Return [x, y] of the center of cell containing provided text 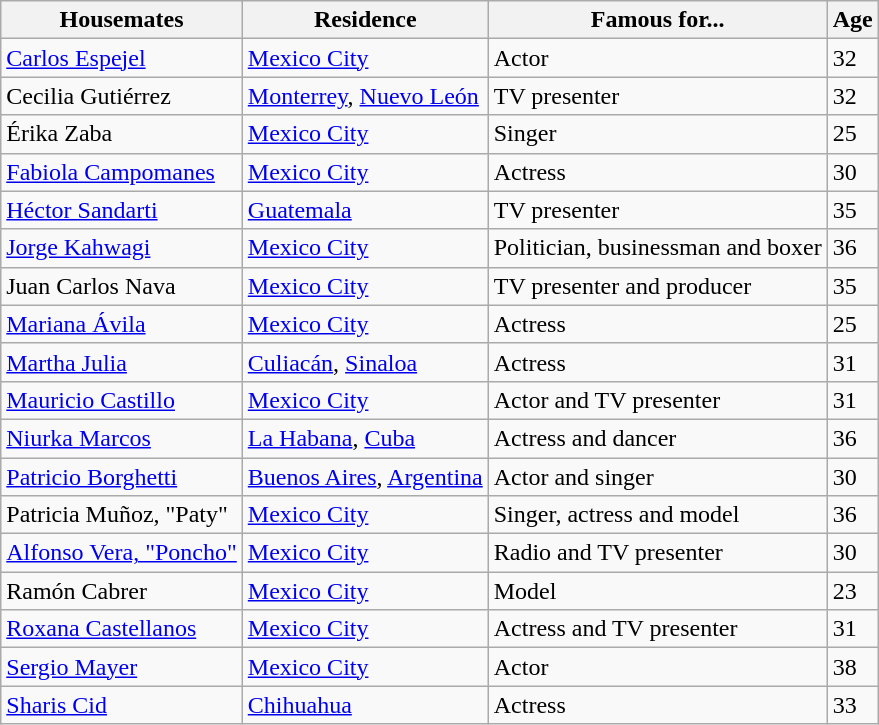
Roxana Castellanos [122, 629]
Culiacán, Sinaloa [365, 362]
Radio and TV presenter [658, 553]
Héctor Sandarti [122, 210]
Jorge Kahwagi [122, 248]
Actor and TV presenter [658, 400]
Age [852, 20]
Martha Julia [122, 362]
TV presenter and producer [658, 286]
Ramón Cabrer [122, 591]
Alfonso Vera, "Poncho" [122, 553]
Sergio Mayer [122, 667]
Juan Carlos Nava [122, 286]
Famous for... [658, 20]
Niurka Marcos [122, 438]
Mauricio Castillo [122, 400]
Residence [365, 20]
Fabiola Campomanes [122, 172]
Sharis Cid [122, 705]
Patricia Muñoz, "Paty" [122, 515]
Carlos Espejel [122, 58]
Politician, businessman and boxer [658, 248]
Chihuahua [365, 705]
Singer [658, 134]
Singer, actress and model [658, 515]
Buenos Aires, Argentina [365, 477]
Cecilia Gutiérrez [122, 96]
23 [852, 591]
33 [852, 705]
Mariana Ávila [122, 324]
La Habana, Cuba [365, 438]
Model [658, 591]
38 [852, 667]
Monterrey, Nuevo León [365, 96]
Patricio Borghetti [122, 477]
Actress and TV presenter [658, 629]
Actor and singer [658, 477]
Actress and dancer [658, 438]
Érika Zaba [122, 134]
Housemates [122, 20]
Guatemala [365, 210]
